Find where the given text appears and provide that cell's center as [X, Y] coordinate. 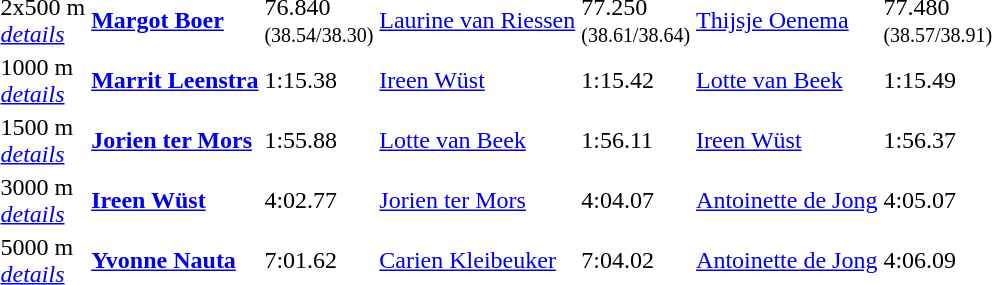
Marrit Leenstra [175, 80]
1:15.42 [636, 80]
1:55.88 [319, 140]
1:56.11 [636, 140]
4:02.77 [319, 200]
4:04.07 [636, 200]
1:15.38 [319, 80]
Antoinette de Jong [787, 200]
